Determine the [X, Y] coordinate at the center of the cell enclosing the given text.  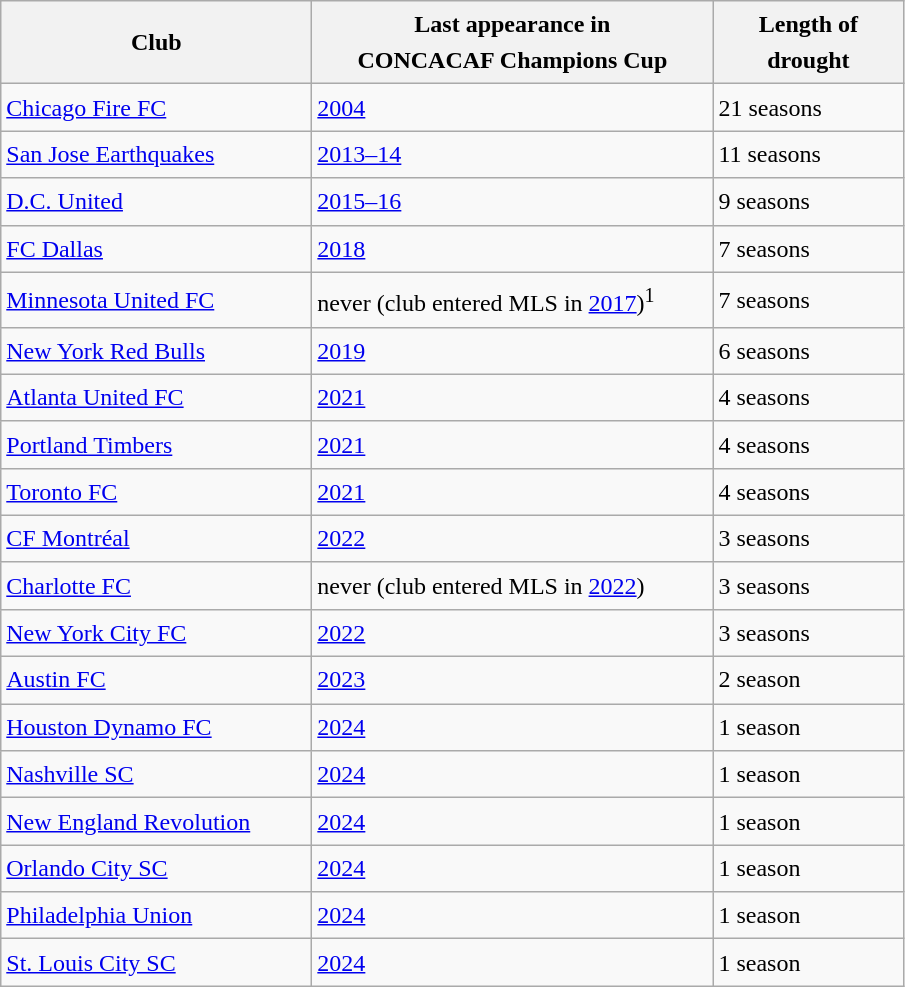
never (club entered MLS in 2022) [512, 586]
Last appearance inCONCACAF Champions Cup [512, 42]
Philadelphia Union [156, 916]
Minnesota United FC [156, 300]
San Jose Earthquakes [156, 154]
St. Louis City SC [156, 962]
New England Revolution [156, 822]
Orlando City SC [156, 868]
Houston Dynamo FC [156, 728]
21 seasons [808, 108]
6 seasons [808, 350]
Toronto FC [156, 492]
never (club entered MLS in 2017)1 [512, 300]
New York City FC [156, 632]
2018 [512, 248]
2004 [512, 108]
Length of drought [808, 42]
CF Montréal [156, 538]
Portland Timbers [156, 444]
Austin FC [156, 680]
2 season [808, 680]
2015–16 [512, 202]
Nashville SC [156, 774]
New York Red Bulls [156, 350]
9 seasons [808, 202]
11 seasons [808, 154]
Club [156, 42]
2023 [512, 680]
Atlanta United FC [156, 398]
Charlotte FC [156, 586]
2019 [512, 350]
D.C. United [156, 202]
FC Dallas [156, 248]
Chicago Fire FC [156, 108]
2013–14 [512, 154]
